Scan for the cell matching the given text and deliver its [x, y] coordinate at center. 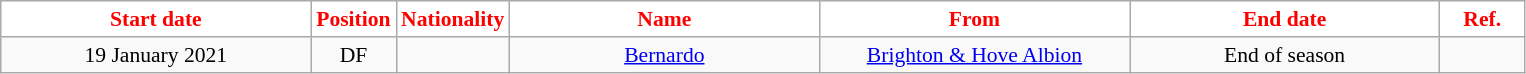
19 January 2021 [156, 55]
DF [354, 55]
Brighton & Hove Albion [974, 55]
Bernardo [664, 55]
Name [664, 19]
Ref. [1482, 19]
From [974, 19]
Position [354, 19]
End date [1285, 19]
Start date [156, 19]
End of season [1285, 55]
Nationality [452, 19]
